Search for the cell housing the specified text and yield its (x, y) center coordinate. 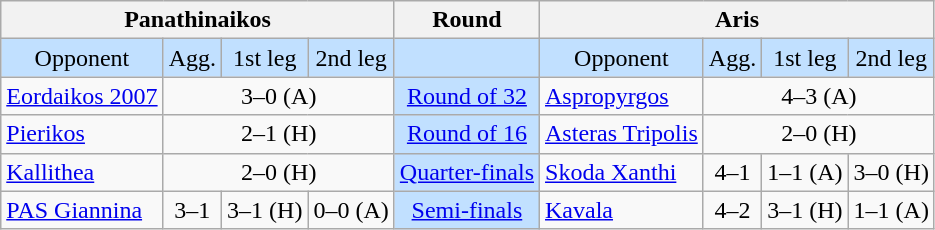
Semi-finals (466, 210)
Skoda Xanthi (622, 172)
Quarter-finals (466, 172)
4–3 (A) (818, 96)
2–1 (H) (278, 134)
Round of 32 (466, 96)
Kallithea (82, 172)
Asteras Tripolis (622, 134)
PAS Giannina (82, 210)
4–1 (732, 172)
3–1 (192, 210)
Eordaikos 2007 (82, 96)
0–0 (A) (351, 210)
Aris (738, 20)
Pierikos (82, 134)
4–2 (732, 210)
Round (466, 20)
3–0 (A) (278, 96)
3–0 (H) (891, 172)
Aspropyrgos (622, 96)
Round of 16 (466, 134)
Panathinaikos (198, 20)
Kavala (622, 210)
